Determine the (X, Y) coordinate at the center of the cell enclosing the given text.  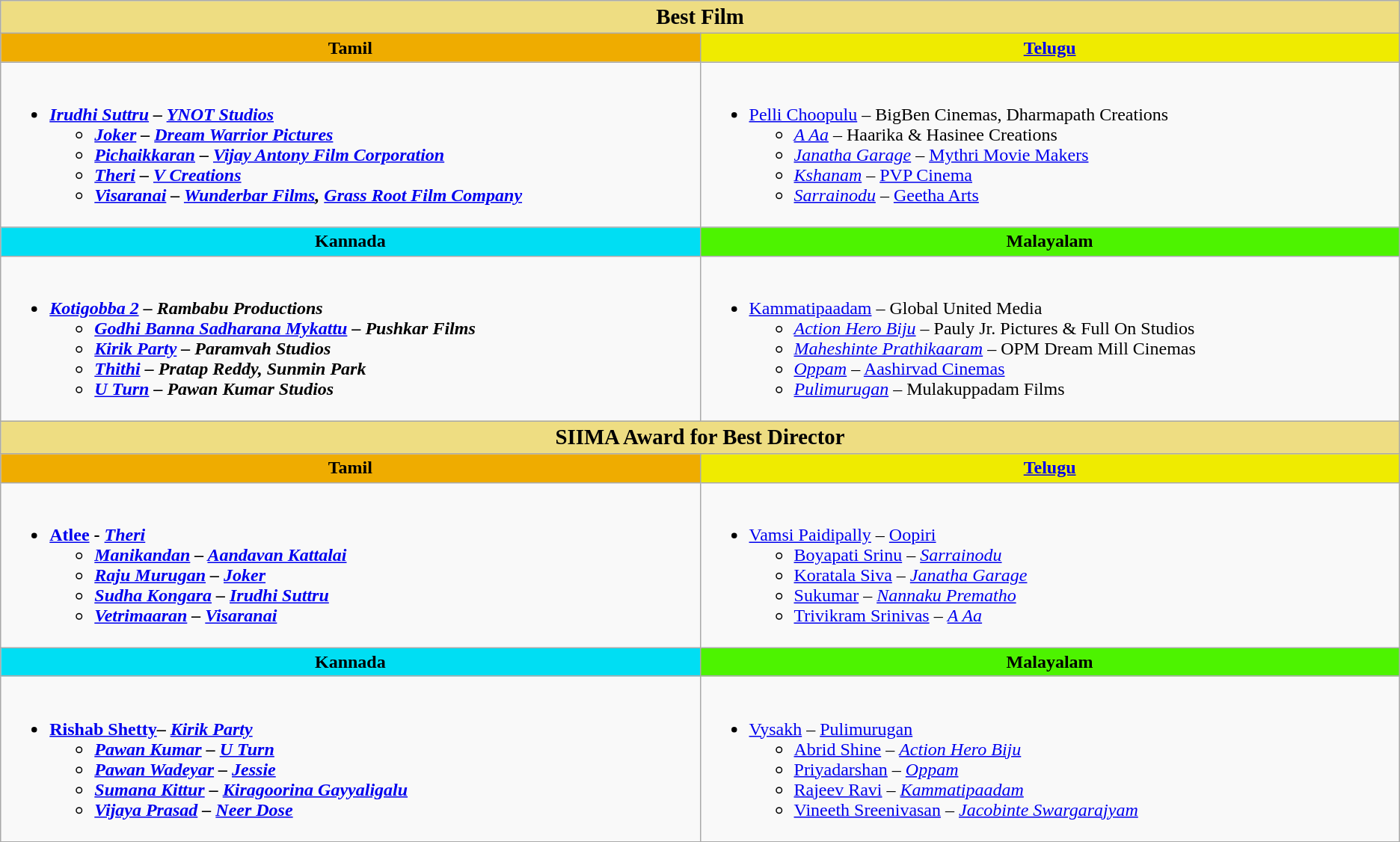
Vamsi Paidipally – OopiriBoyapati Srinu – SarrainoduKoratala Siva – Janatha GarageSukumar – Nannaku PremathoTrivikram Srinivas – A Aa (1050, 565)
Atlee - TheriManikandan – Aandavan KattalaiRaju Murugan – JokerSudha Kongara – Irudhi SuttruVetrimaaran – Visaranai (350, 565)
Rishab Shetty– Kirik PartyPawan Kumar – U TurnPawan Wadeyar – JessieSumana Kittur – Kiragoorina GayyaligaluVijaya Prasad – Neer Dose (350, 758)
Best Film (700, 17)
Vysakh – PulimuruganAbrid Shine – Action Hero BijuPriyadarshan – OppamRajeev Ravi – KammatipaadamVineeth Sreenivasan – Jacobinte Swargarajyam (1050, 758)
SIIMA Award for Best Director (700, 437)
